Identify which cell holds the provided text, then report its [X, Y] central coordinate. 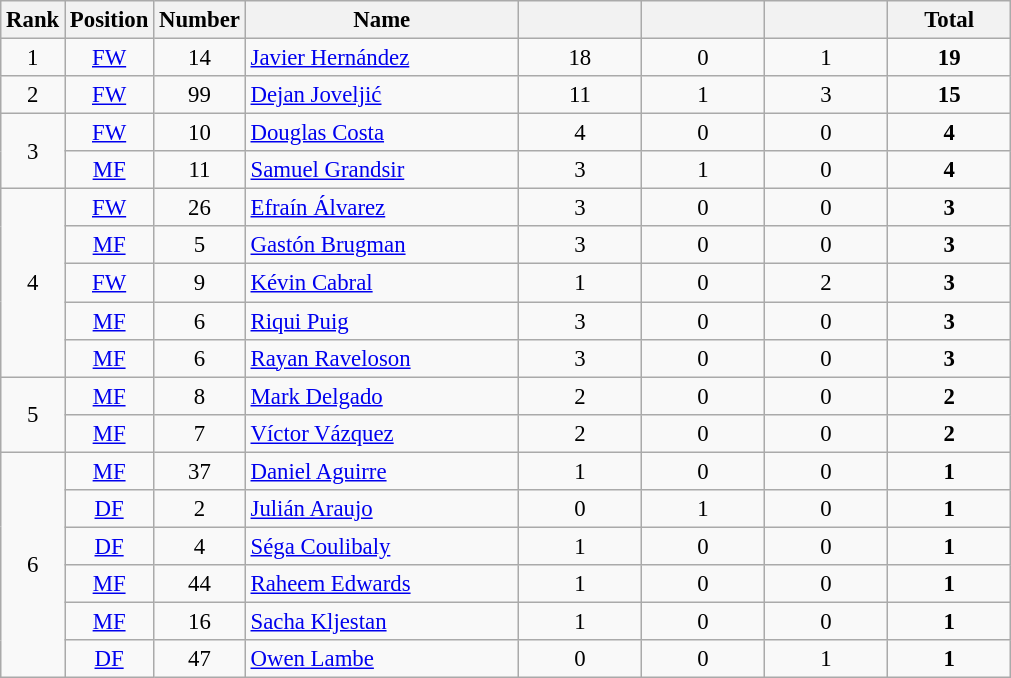
Daniel Aguirre [382, 471]
37 [200, 471]
16 [200, 621]
99 [200, 95]
Javier Hernández [382, 58]
47 [200, 659]
Víctor Vázquez [382, 433]
44 [200, 584]
Samuel Grandsir [382, 170]
Riqui Puig [382, 321]
Rayan Raveloson [382, 358]
14 [200, 58]
8 [200, 396]
Mark Delgado [382, 396]
Kévin Cabral [382, 283]
Name [382, 20]
Gastón Brugman [382, 245]
Sacha Kljestan [382, 621]
26 [200, 208]
7 [200, 433]
Number [200, 20]
Efraín Álvarez [382, 208]
9 [200, 283]
Julián Araujo [382, 509]
Douglas Costa [382, 133]
Dejan Joveljić [382, 95]
Raheem Edwards [382, 584]
18 [580, 58]
Position [110, 20]
15 [950, 95]
Total [950, 20]
10 [200, 133]
Rank [33, 20]
Owen Lambe [382, 659]
19 [950, 58]
Séga Coulibaly [382, 546]
